Return the [X, Y] coordinate for the center point of the cell that contains the specified text.  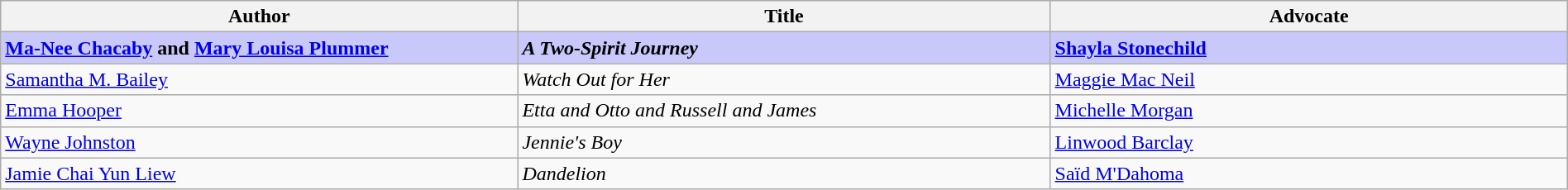
Jennie's Boy [784, 142]
Title [784, 17]
Watch Out for Her [784, 79]
Shayla Stonechild [1308, 48]
Saïd M'Dahoma [1308, 173]
Jamie Chai Yun Liew [260, 173]
Ma-Nee Chacaby and Mary Louisa Plummer [260, 48]
Dandelion [784, 173]
Emma Hooper [260, 111]
Advocate [1308, 17]
Michelle Morgan [1308, 111]
Wayne Johnston [260, 142]
Samantha M. Bailey [260, 79]
Author [260, 17]
A Two-Spirit Journey [784, 48]
Etta and Otto and Russell and James [784, 111]
Linwood Barclay [1308, 142]
Maggie Mac Neil [1308, 79]
